Capture the cell that displays the provided text and extract its [X, Y] central coordinate. 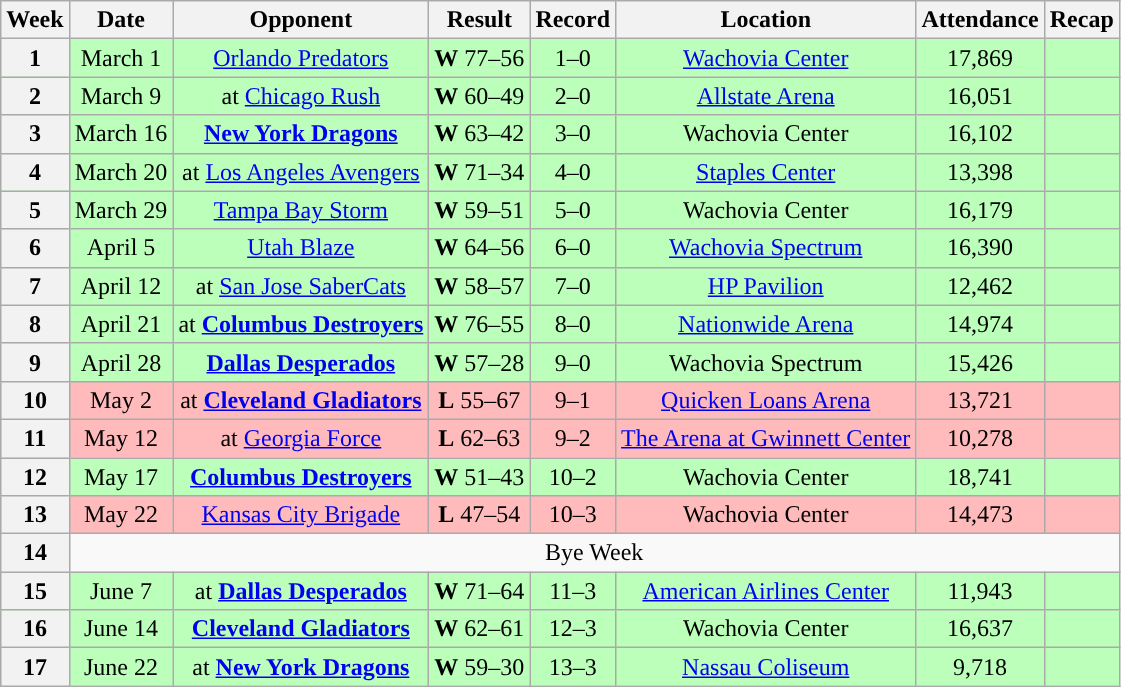
15,426 [980, 362]
Attendance [980, 20]
14 [35, 553]
16,179 [980, 210]
L 47–54 [480, 515]
9–1 [573, 400]
18,741 [980, 477]
March 16 [121, 134]
14,974 [980, 324]
9 [35, 362]
2 [35, 96]
W 60–49 [480, 96]
The Arena at Gwinnett Center [766, 438]
March 9 [121, 96]
Week [35, 20]
Staples Center [766, 172]
Nassau Coliseum [766, 667]
10–3 [573, 515]
13 [35, 515]
April 21 [121, 324]
Cleveland Gladiators [301, 629]
1–0 [573, 58]
16,637 [980, 629]
W 63–42 [480, 134]
12,462 [980, 286]
16,390 [980, 248]
W 62–61 [480, 629]
May 12 [121, 438]
15 [35, 591]
W 77–56 [480, 58]
Columbus Destroyers [301, 477]
8–0 [573, 324]
1 [35, 58]
10,278 [980, 438]
March 1 [121, 58]
Bye Week [594, 553]
10–2 [573, 477]
Kansas City Brigade [301, 515]
13,398 [980, 172]
2–0 [573, 96]
11–3 [573, 591]
11 [35, 438]
13,721 [980, 400]
4–0 [573, 172]
9–2 [573, 438]
Location [766, 20]
13–3 [573, 667]
11,943 [980, 591]
Orlando Predators [301, 58]
17,869 [980, 58]
16 [35, 629]
June 7 [121, 591]
5–0 [573, 210]
10 [35, 400]
March 20 [121, 172]
Opponent [301, 20]
American Airlines Center [766, 591]
W 71–64 [480, 591]
12 [35, 477]
6 [35, 248]
May 2 [121, 400]
14,473 [980, 515]
New York Dragons [301, 134]
12–3 [573, 629]
W 57–28 [480, 362]
Nationwide Arena [766, 324]
16,102 [980, 134]
at Chicago Rush [301, 96]
W 76–55 [480, 324]
May 17 [121, 477]
L 62–63 [480, 438]
3 [35, 134]
HP Pavilion [766, 286]
April 5 [121, 248]
June 22 [121, 667]
April 12 [121, 286]
W 51–43 [480, 477]
at New York Dragons [301, 667]
9,718 [980, 667]
Date [121, 20]
at Los Angeles Avengers [301, 172]
at Columbus Destroyers [301, 324]
17 [35, 667]
Dallas Desperados [301, 362]
9–0 [573, 362]
3–0 [573, 134]
6–0 [573, 248]
8 [35, 324]
Utah Blaze [301, 248]
W 71–34 [480, 172]
L 55–67 [480, 400]
W 59–51 [480, 210]
W 58–57 [480, 286]
Recap [1082, 20]
at Dallas Desperados [301, 591]
7–0 [573, 286]
May 22 [121, 515]
at Georgia Force [301, 438]
Record [573, 20]
4 [35, 172]
at Cleveland Gladiators [301, 400]
March 29 [121, 210]
5 [35, 210]
W 64–56 [480, 248]
Result [480, 20]
Quicken Loans Arena [766, 400]
at San Jose SaberCats [301, 286]
Allstate Arena [766, 96]
June 14 [121, 629]
7 [35, 286]
16,051 [980, 96]
Tampa Bay Storm [301, 210]
W 59–30 [480, 667]
April 28 [121, 362]
